Locate the cell with the specified text and output its [x, y] center coordinate. 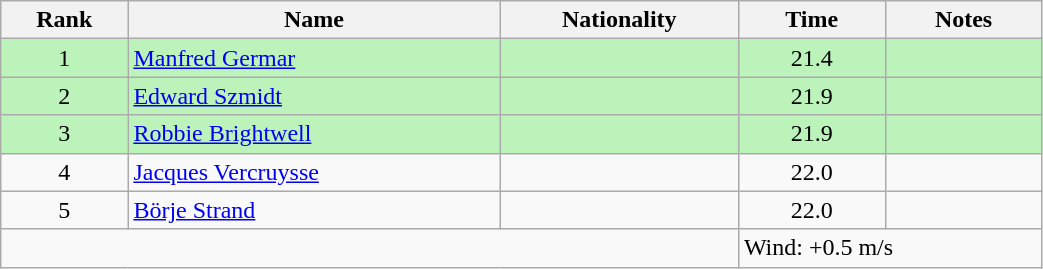
Wind: +0.5 m/s [890, 248]
Jacques Vercruysse [314, 172]
3 [64, 134]
Börje Strand [314, 210]
Edward Szmidt [314, 96]
5 [64, 210]
Nationality [619, 20]
Notes [964, 20]
1 [64, 58]
Name [314, 20]
4 [64, 172]
Time [812, 20]
Manfred Germar [314, 58]
2 [64, 96]
Rank [64, 20]
Robbie Brightwell [314, 134]
21.4 [812, 58]
